Pinpoint the cell where the given text exists, returning its [X, Y] midpoint coordinate. 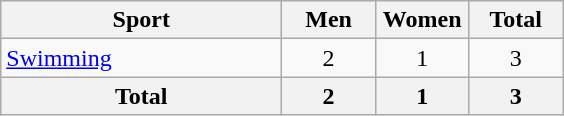
Sport [142, 20]
Swimming [142, 58]
Women [422, 20]
Men [329, 20]
